Return (X, Y) of the center of cell containing provided text 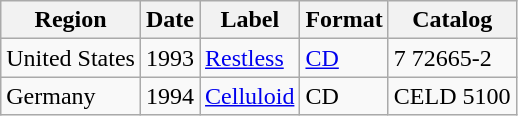
Celluloid (250, 96)
Restless (250, 58)
7 72665-2 (452, 58)
Germany (71, 96)
Date (170, 20)
1994 (170, 96)
Label (250, 20)
1993 (170, 58)
CELD 5100 (452, 96)
Format (344, 20)
Catalog (452, 20)
Region (71, 20)
United States (71, 58)
